For the text-containing cell, return its midpoint in (X, Y) coordinate format. 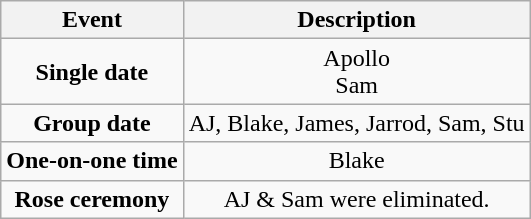
One-on-one time (92, 161)
Blake (356, 161)
Rose ceremony (92, 199)
Event (92, 20)
ApolloSam (356, 72)
AJ, Blake, James, Jarrod, Sam, Stu (356, 123)
Single date (92, 72)
Description (356, 20)
Group date (92, 123)
AJ & Sam were eliminated. (356, 199)
